Output the (x, y) coordinate of the center of the cell containing the given text.  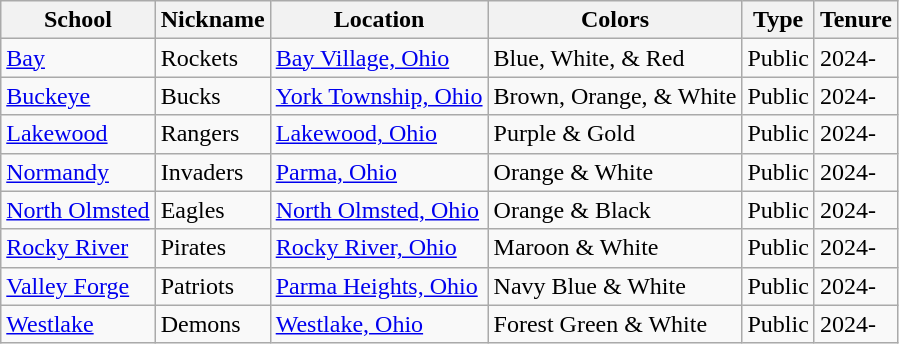
Rocky River, Ohio (379, 248)
Tenure (856, 20)
Lakewood (78, 134)
Bay (78, 58)
Orange & Black (615, 210)
Invaders (212, 172)
Location (379, 20)
Buckeye (78, 96)
Nickname (212, 20)
Type (778, 20)
Purple & Gold (615, 134)
Eagles (212, 210)
Navy Blue & White (615, 286)
Rockets (212, 58)
York Township, Ohio (379, 96)
Orange & White (615, 172)
Colors (615, 20)
Parma Heights, Ohio (379, 286)
Parma, Ohio (379, 172)
Rocky River (78, 248)
Westlake (78, 324)
School (78, 20)
Forest Green & White (615, 324)
Brown, Orange, & White (615, 96)
Bucks (212, 96)
Pirates (212, 248)
Lakewood, Ohio (379, 134)
Patriots (212, 286)
Bay Village, Ohio (379, 58)
North Olmsted (78, 210)
North Olmsted, Ohio (379, 210)
Rangers (212, 134)
Normandy (78, 172)
Westlake, Ohio (379, 324)
Valley Forge (78, 286)
Maroon & White (615, 248)
Blue, White, & Red (615, 58)
Demons (212, 324)
